Detect which cell encompasses the target text, then output its (X, Y) center coordinate. 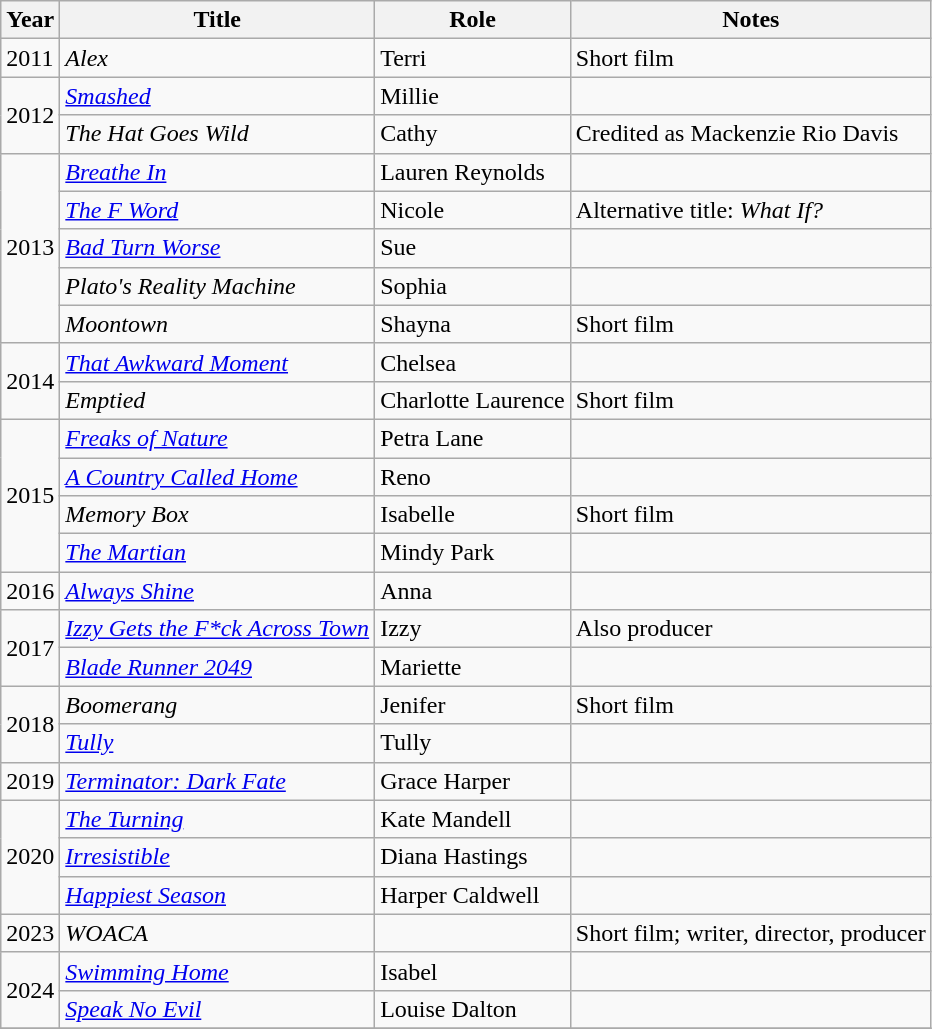
Freaks of Nature (218, 438)
2016 (30, 591)
Alternative title: What If? (750, 210)
Izzy (473, 629)
2018 (30, 724)
2012 (30, 115)
2011 (30, 58)
Speak No Evil (218, 1009)
2015 (30, 495)
Emptied (218, 400)
Always Shine (218, 591)
Year (30, 20)
Izzy Gets the F*ck Across Town (218, 629)
The Hat Goes Wild (218, 134)
Smashed (218, 96)
Millie (473, 96)
Mindy Park (473, 553)
2017 (30, 648)
Diana Hastings (473, 857)
2023 (30, 933)
2024 (30, 990)
Bad Turn Worse (218, 248)
Blade Runner 2049 (218, 667)
2013 (30, 248)
The F Word (218, 210)
Nicole (473, 210)
Kate Mandell (473, 819)
Short film; writer, director, producer (750, 933)
Grace Harper (473, 781)
The Turning (218, 819)
Terminator: Dark Fate (218, 781)
Breathe In (218, 172)
Anna (473, 591)
Plato's Reality Machine (218, 286)
Irresistible (218, 857)
A Country Called Home (218, 477)
Boomerang (218, 705)
That Awkward Moment (218, 362)
Terri (473, 58)
Louise Dalton (473, 1009)
Isabelle (473, 515)
Shayna (473, 324)
Moontown (218, 324)
The Martian (218, 553)
Lauren Reynolds (473, 172)
Sophia (473, 286)
2014 (30, 381)
Reno (473, 477)
Memory Box (218, 515)
Chelsea (473, 362)
WOACA (218, 933)
Role (473, 20)
2019 (30, 781)
Alex (218, 58)
Isabel (473, 971)
Harper Caldwell (473, 895)
Happiest Season (218, 895)
Cathy (473, 134)
Mariette (473, 667)
Title (218, 20)
Petra Lane (473, 438)
2020 (30, 857)
Charlotte Laurence (473, 400)
Credited as Mackenzie Rio Davis (750, 134)
Sue (473, 248)
Swimming Home (218, 971)
Jenifer (473, 705)
Also producer (750, 629)
Notes (750, 20)
